Scan for the cell matching the given text and deliver its [X, Y] coordinate at center. 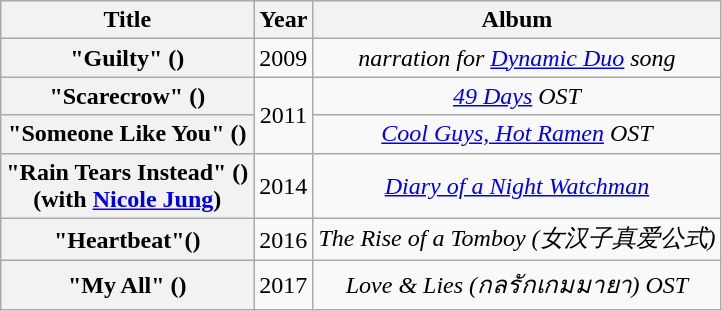
The Rise of a Tomboy (女汉子真爱公式) [517, 240]
49 Days OST [517, 96]
2017 [284, 286]
"Someone Like You" () [128, 134]
2011 [284, 115]
Title [128, 20]
2009 [284, 58]
"Scarecrow" () [128, 96]
Album [517, 20]
"Heartbeat"() [128, 240]
Cool Guys, Hot Ramen OST [517, 134]
Love & Lies (กลรักเกมมายา) OST [517, 286]
"My All" () [128, 286]
narration for Dynamic Duo song [517, 58]
"Guilty" () [128, 58]
Diary of a Night Watchman [517, 186]
2014 [284, 186]
2016 [284, 240]
Year [284, 20]
"Rain Tears Instead" ()(with Nicole Jung) [128, 186]
